Return the (x, y) coordinate for the center point of the cell that contains the specified text.  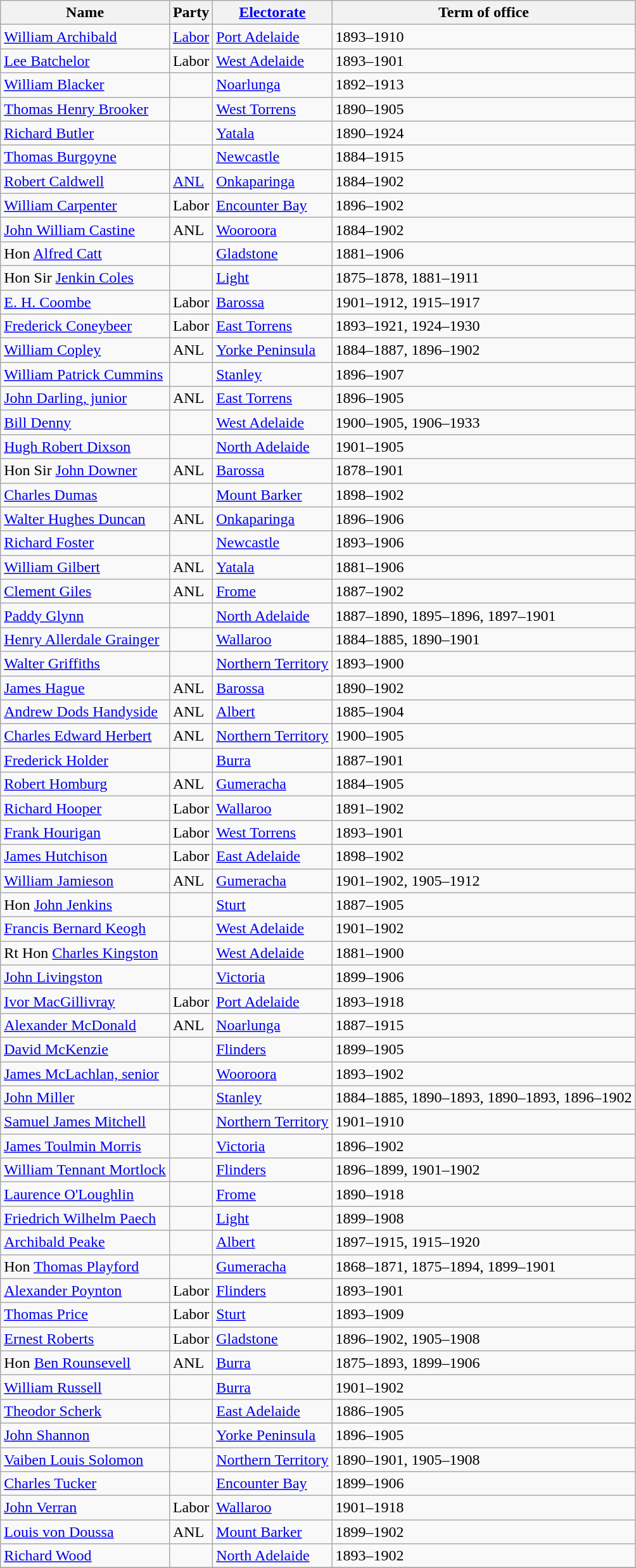
Lee Batchelor (85, 61)
Electorate (272, 13)
William Jamieson (85, 881)
Rt Hon Charles Kingston (85, 953)
1887–1901 (484, 760)
Francis Bernard Keogh (85, 929)
John William Castine (85, 229)
1896–1907 (484, 374)
Frank Hourigan (85, 832)
1901–1902, 1905–1912 (484, 881)
1887–1890, 1895–1896, 1897–1901 (484, 615)
Hon Thomas Playford (85, 1266)
1896–1906 (484, 519)
Laurence O'Loughlin (85, 1194)
Robert Caldwell (85, 181)
James Hutchison (85, 857)
Hugh Robert Dixson (85, 447)
1885–1904 (484, 712)
John Miller (85, 1098)
John Darling, junior (85, 398)
1896–1902, 1905–1908 (484, 1339)
1899–1902 (484, 1532)
1900–1905, 1906–1933 (484, 423)
Friedrich Wilhelm Paech (85, 1218)
1884–1915 (484, 157)
Andrew Dods Handyside (85, 712)
Hon Ben Rounsevell (85, 1363)
Samuel James Mitchell (85, 1122)
John Shannon (85, 1435)
Alexander Poynton (85, 1291)
Thomas Price (85, 1315)
1875–1878, 1881–1911 (484, 277)
1890–1924 (484, 133)
1868–1871, 1875–1894, 1899–1901 (484, 1266)
1893–1900 (484, 663)
1887–1905 (484, 905)
Louis von Doussa (85, 1532)
William Russell (85, 1387)
1884–1887, 1896–1902 (484, 350)
John Livingston (85, 977)
Bill Denny (85, 423)
Henry Allerdale Grainger (85, 639)
Walter Griffiths (85, 663)
Robert Homburg (85, 784)
Ivor MacGillivray (85, 1001)
1886–1905 (484, 1411)
1890–1902 (484, 687)
Richard Wood (85, 1556)
1884–1885, 1890–1893, 1890–1893, 1896–1902 (484, 1098)
Clement Giles (85, 591)
1899–1905 (484, 1049)
1893–1909 (484, 1315)
E. H. Coombe (85, 302)
Hon Sir Jenkin Coles (85, 277)
Name (85, 13)
1893–1918 (484, 1001)
1900–1905 (484, 736)
William Archibald (85, 37)
Frederick Coneybeer (85, 326)
Thomas Henry Brooker (85, 109)
James McLachlan, senior (85, 1074)
William Carpenter (85, 205)
1893–1921, 1924–1930 (484, 326)
William Patrick Cummins (85, 374)
1875–1893, 1899–1906 (484, 1363)
James Toulmin Morris (85, 1146)
Alexander McDonald (85, 1025)
1884–1885, 1890–1901 (484, 639)
Party (191, 13)
Paddy Glynn (85, 615)
1897–1915, 1915–1920 (484, 1242)
Thomas Burgoyne (85, 157)
John Verran (85, 1508)
Ernest Roberts (85, 1339)
1878–1901 (484, 471)
Hon Alfred Catt (85, 253)
1890–1905 (484, 109)
1899–1908 (484, 1218)
William Gilbert (85, 567)
1884–1905 (484, 784)
1901–1910 (484, 1122)
Theodor Scherk (85, 1411)
1893–1910 (484, 37)
Archibald Peake (85, 1242)
William Copley (85, 350)
Hon Sir John Downer (85, 471)
Richard Foster (85, 543)
William Tennant Mortlock (85, 1170)
1890–1918 (484, 1194)
Term of office (484, 13)
Charles Edward Herbert (85, 736)
Vaiben Louis Solomon (85, 1459)
Charles Tucker (85, 1484)
1887–1902 (484, 591)
Richard Butler (85, 133)
1891–1902 (484, 808)
1901–1912, 1915–1917 (484, 302)
James Hague (85, 687)
Richard Hooper (85, 808)
1887–1915 (484, 1025)
1901–1918 (484, 1508)
Hon John Jenkins (85, 905)
David McKenzie (85, 1049)
Walter Hughes Duncan (85, 519)
1896–1899, 1901–1902 (484, 1170)
Charles Dumas (85, 495)
Frederick Holder (85, 760)
1893–1906 (484, 543)
William Blacker (85, 85)
1881–1900 (484, 953)
1901–1905 (484, 447)
1892–1913 (484, 85)
1890–1901, 1905–1908 (484, 1459)
